Locate the cell with the specified text and output its (x, y) center coordinate. 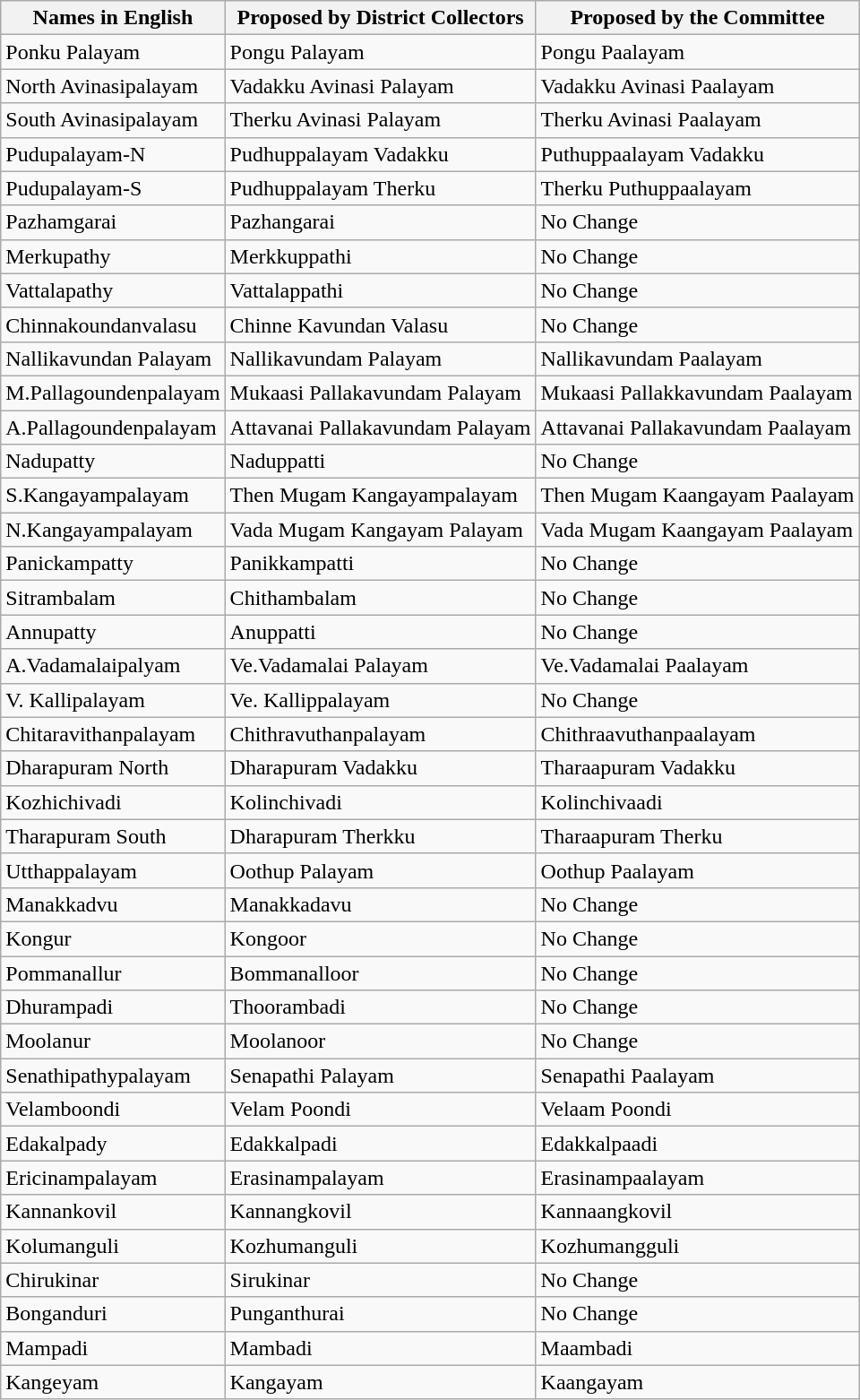
Chitaravithanpalayam (113, 734)
Chirukinar (113, 1280)
Attavanai Pallakavundam Palayam (380, 428)
Pudupalayam-N (113, 154)
Kannangkovil (380, 1212)
A.Pallagoundenpalayam (113, 428)
Panickampatty (113, 564)
Dharapuram North (113, 768)
Then Mugam Kaangayam Paalayam (697, 496)
Pongu Palayam (380, 52)
Ve.Vadamalai Palayam (380, 666)
South Avinasipalayam (113, 120)
Mampadi (113, 1348)
Anuppatti (380, 632)
Naduppatti (380, 462)
Chithravuthanpalayam (380, 734)
Pommanallur (113, 972)
Bonganduri (113, 1314)
Velaam Poondi (697, 1110)
Chinne Kavundan Valasu (380, 324)
Therku Avinasi Palayam (380, 120)
S.Kangayampalayam (113, 496)
Vada Mugam Kaangayam Paalayam (697, 530)
M.Pallagoundenpalayam (113, 393)
Proposed by the Committee (697, 18)
Vadakku Avinasi Paalayam (697, 86)
Tharaapuram Therku (697, 836)
N.Kangayampalayam (113, 530)
Erasinampaalayam (697, 1178)
Kannaangkovil (697, 1212)
Chithambalam (380, 598)
Merkupathy (113, 256)
Chinnakoundanvalasu (113, 324)
Nallikavundam Palayam (380, 359)
Kozhumanguli (380, 1246)
Vada Mugam Kangayam Palayam (380, 530)
Sitrambalam (113, 598)
Senapathi Paalayam (697, 1076)
North Avinasipalayam (113, 86)
Edakkalpadi (380, 1144)
A.Vadamalaipalyam (113, 666)
Velam Poondi (380, 1110)
Edakkalpaadi (697, 1144)
Ponku Palayam (113, 52)
Merkkuppathi (380, 256)
Therku Puthuppaalayam (697, 188)
Pazhamgarai (113, 222)
Edakalpady (113, 1144)
Pudhuppalayam Vadakku (380, 154)
Kangeyam (113, 1382)
Ve. Kallippalayam (380, 700)
Kongoor (380, 938)
Kaangayam (697, 1382)
Nallikavundam Paalayam (697, 359)
Dhurampadi (113, 1007)
Utthappalayam (113, 870)
Pudhuppalayam Therku (380, 188)
Velamboondi (113, 1110)
Tharapuram South (113, 836)
Maambadi (697, 1348)
Kongur (113, 938)
Punganthurai (380, 1314)
Therku Avinasi Paalayam (697, 120)
Proposed by District Collectors (380, 18)
Kannankovil (113, 1212)
Names in English (113, 18)
Pazhangarai (380, 222)
Ve.Vadamalai Paalayam (697, 666)
Vattalapathy (113, 290)
Sirukinar (380, 1280)
Moolanoor (380, 1041)
Thoorambadi (380, 1007)
Kozhichivadi (113, 802)
Bommanalloor (380, 972)
Annupatty (113, 632)
Pudupalayam-S (113, 188)
Kozhumangguli (697, 1246)
Mukaasi Pallakkavundam Paalayam (697, 393)
Dharapuram Therkku (380, 836)
Then Mugam Kangayampalayam (380, 496)
Oothup Palayam (380, 870)
Attavanai Pallakavundam Paalayam (697, 428)
Mukaasi Pallakavundam Palayam (380, 393)
Moolanur (113, 1041)
Manakkadvu (113, 904)
Puthuppaalayam Vadakku (697, 154)
Nallikavundan Palayam (113, 359)
Panikkampatti (380, 564)
Senathipathypalayam (113, 1076)
Erasinampalayam (380, 1178)
Kolinchivaadi (697, 802)
Manakkadavu (380, 904)
Mambadi (380, 1348)
Ericinampalayam (113, 1178)
Nadupatty (113, 462)
Tharaapuram Vadakku (697, 768)
Kangayam (380, 1382)
Vattalappathi (380, 290)
Chithraavuthanpaalayam (697, 734)
Pongu Paalayam (697, 52)
Senapathi Palayam (380, 1076)
Kolumanguli (113, 1246)
Kolinchivadi (380, 802)
V. Kallipalayam (113, 700)
Vadakku Avinasi Palayam (380, 86)
Dharapuram Vadakku (380, 768)
Oothup Paalayam (697, 870)
